Locate the cell with the specified text and output its (X, Y) center coordinate. 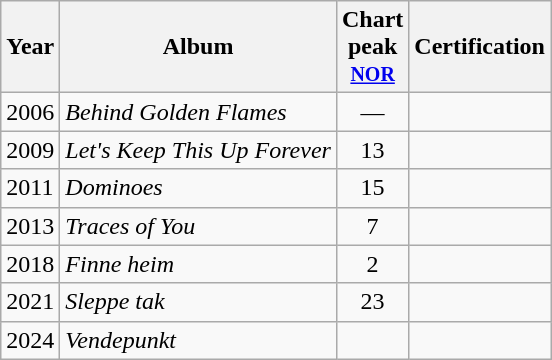
2013 (30, 226)
Vendepunkt (198, 340)
Behind Golden Flames (198, 112)
2009 (30, 150)
Finne heim (198, 264)
2018 (30, 264)
Album (198, 47)
2021 (30, 302)
13 (372, 150)
Sleppe tak (198, 302)
15 (372, 188)
2 (372, 264)
Let's Keep This Up Forever (198, 150)
23 (372, 302)
2024 (30, 340)
Traces of You (198, 226)
Year (30, 47)
2011 (30, 188)
— (372, 112)
Chart peakNOR (372, 47)
Certification (480, 47)
Dominoes (198, 188)
7 (372, 226)
2006 (30, 112)
